Output the (x, y) coordinate of the center of the cell containing the given text.  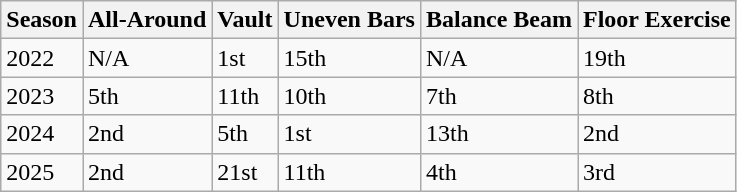
2023 (42, 96)
15th (349, 58)
Vault (245, 20)
All-Around (146, 20)
19th (658, 58)
2024 (42, 134)
Uneven Bars (349, 20)
Balance Beam (498, 20)
4th (498, 172)
10th (349, 96)
2025 (42, 172)
Season (42, 20)
2022 (42, 58)
8th (658, 96)
13th (498, 134)
21st (245, 172)
7th (498, 96)
Floor Exercise (658, 20)
3rd (658, 172)
